Find where the given text appears and provide that cell's center as (x, y) coordinate. 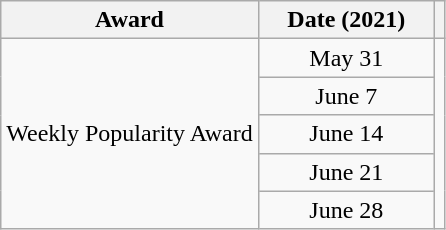
June 14 (346, 134)
May 31 (346, 58)
Weekly Popularity Award (130, 134)
Date (2021) (346, 20)
June 21 (346, 172)
June 28 (346, 210)
June 7 (346, 96)
Award (130, 20)
